Pinpoint the cell where the given text exists, returning its (X, Y) midpoint coordinate. 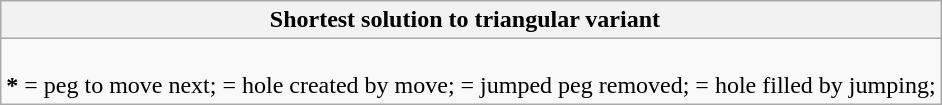
Shortest solution to triangular variant (471, 20)
* = peg to move next; = hole created by move; = jumped peg removed; = hole filled by jumping; (471, 72)
